Scan for the cell matching the given text and deliver its [X, Y] coordinate at center. 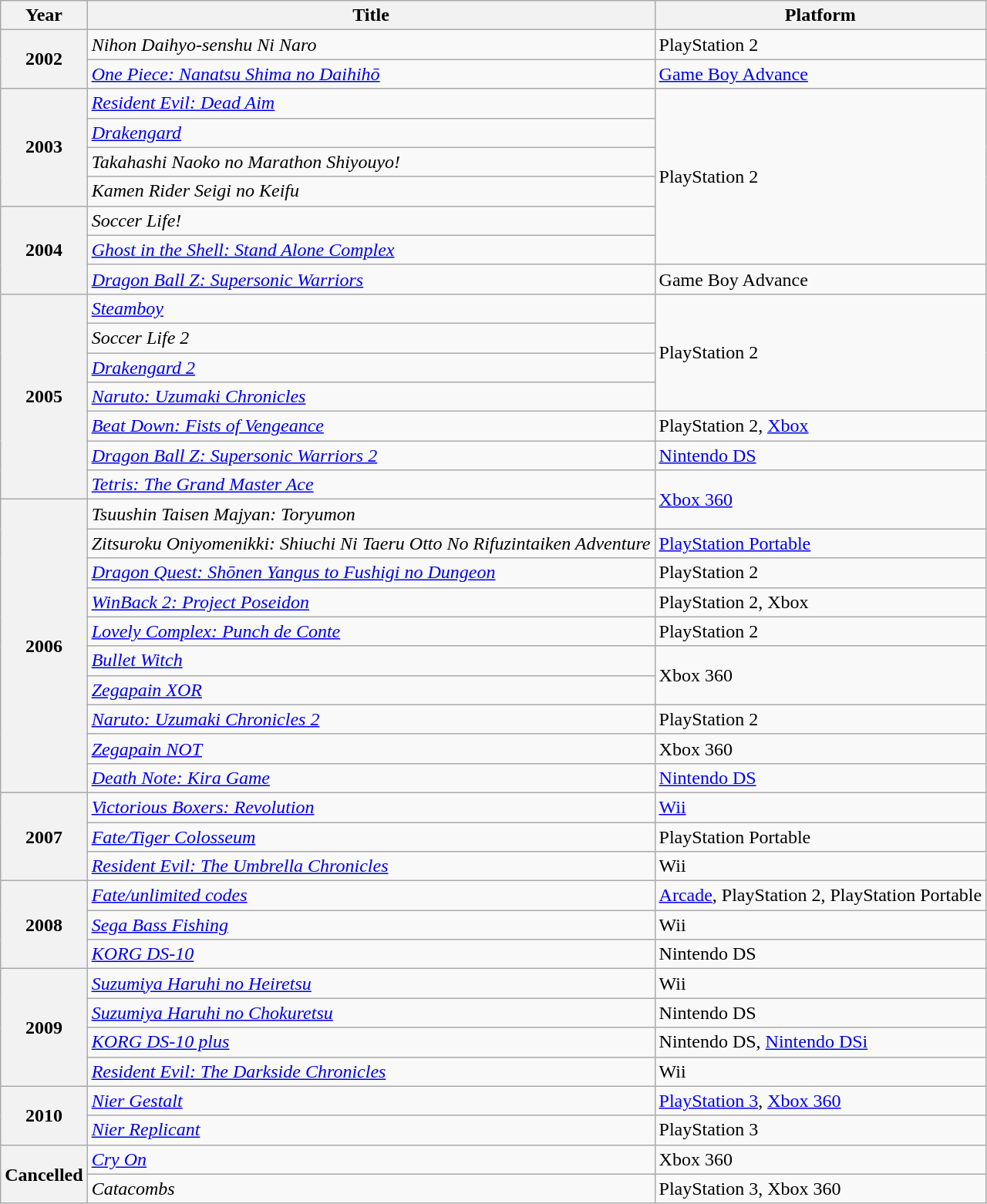
Resident Evil: The Umbrella Chronicles [371, 866]
2002 [44, 59]
Ghost in the Shell: Stand Alone Complex [371, 250]
Nier Replicant [371, 1130]
Cancelled [44, 1174]
Sega Bass Fishing [371, 925]
Dragon Ball Z: Supersonic Warriors 2 [371, 456]
Resident Evil: The Darkside Chronicles [371, 1071]
2005 [44, 396]
Dragon Ball Z: Supersonic Warriors [371, 279]
Nihon Daihyo-senshu Ni Naro [371, 45]
2008 [44, 925]
2006 [44, 646]
Zitsuroku Oniyomenikki: Shiuchi Ni Taeru Otto No Rifuzintaiken Adventure [371, 543]
One Piece: Nanatsu Shima no Daihihō [371, 74]
2010 [44, 1115]
WinBack 2: Project Poseidon [371, 602]
Catacombs [371, 1189]
Nier Gestalt [371, 1101]
Naruto: Uzumaki Chronicles 2 [371, 719]
Takahashi Naoko no Marathon Shiyouyo! [371, 162]
Soccer Life 2 [371, 338]
2004 [44, 250]
Year [44, 15]
Bullet Witch [371, 661]
Suzumiya Haruhi no Chokuretsu [371, 1013]
KORG DS-10 [371, 954]
Zegapain NOT [371, 748]
Arcade, PlayStation 2, PlayStation Portable [820, 896]
Dragon Quest: Shōnen Yangus to Fushigi no Dungeon [371, 573]
Nintendo DS, Nintendo DSi [820, 1042]
2007 [44, 836]
Fate/unlimited codes [371, 896]
Soccer Life! [371, 220]
Lovely Complex: Punch de Conte [371, 631]
Fate/Tiger Colosseum [371, 836]
PlayStation 3 [820, 1130]
KORG DS-10 plus [371, 1042]
Beat Down: Fists of Vengeance [371, 426]
Tsuushin Taisen Majyan: Toryumon [371, 514]
Victorious Boxers: Revolution [371, 807]
Death Note: Kira Game [371, 778]
2003 [44, 147]
Naruto: Uzumaki Chronicles [371, 397]
Suzumiya Haruhi no Heiretsu [371, 984]
Title [371, 15]
2009 [44, 1027]
Steamboy [371, 308]
Cry On [371, 1159]
Kamen Rider Seigi no Keifu [371, 191]
Drakengard [371, 133]
Tetris: The Grand Master Ace [371, 485]
Resident Evil: Dead Aim [371, 103]
Platform [820, 15]
Drakengard 2 [371, 368]
Zegapain XOR [371, 690]
